From the cell containing the given text, extract its center point as [X, Y] coordinate. 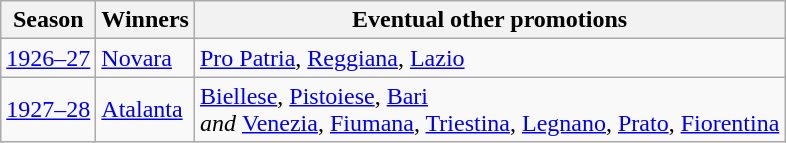
Atalanta [146, 110]
Eventual other promotions [489, 20]
1927–28 [48, 110]
Biellese, Pistoiese, Bariand Venezia, Fiumana, Triestina, Legnano, Prato, Fiorentina [489, 110]
Winners [146, 20]
Novara [146, 58]
Pro Patria, Reggiana, Lazio [489, 58]
1926–27 [48, 58]
Season [48, 20]
